Identify which cell holds the provided text, then report its [x, y] central coordinate. 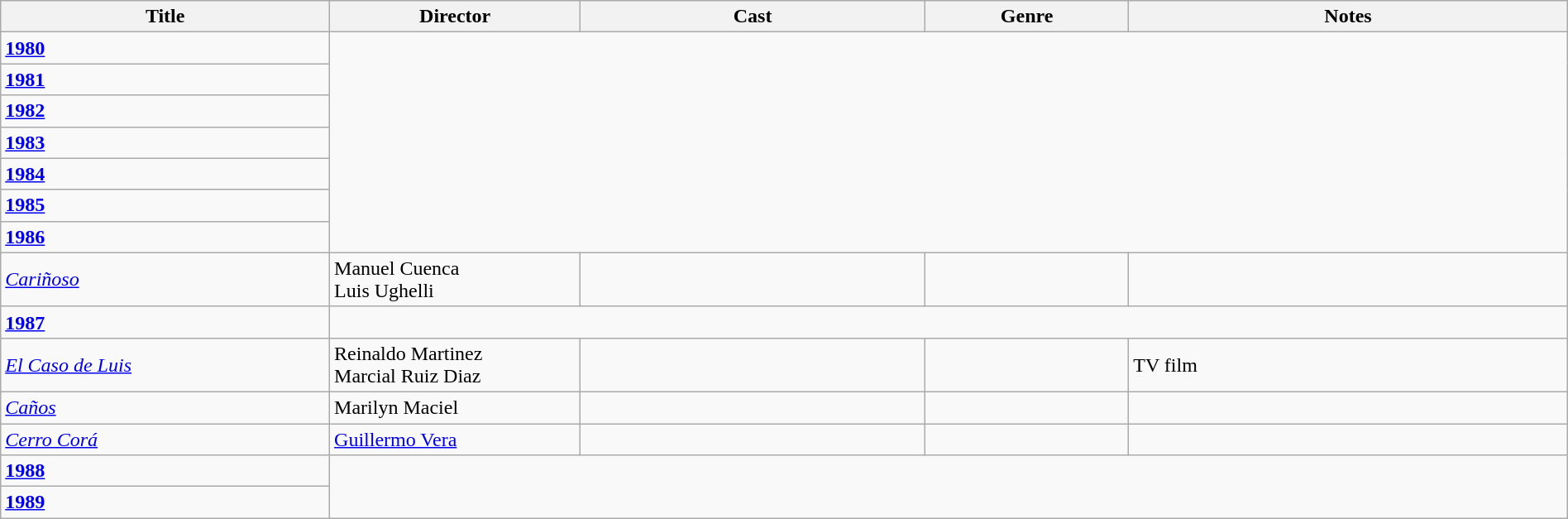
Title [165, 17]
1988 [165, 471]
Caños [165, 407]
Genre [1026, 17]
1989 [165, 502]
1983 [165, 142]
1982 [165, 111]
Marilyn Maciel [455, 407]
1981 [165, 79]
1986 [165, 237]
1985 [165, 205]
Guillermo Vera [455, 440]
1987 [165, 322]
El Caso de Luis [165, 364]
Cast [753, 17]
Notes [1348, 17]
Cariñoso [165, 280]
Manuel CuencaLuis Ughelli [455, 280]
1980 [165, 48]
Director [455, 17]
1984 [165, 174]
TV film [1348, 364]
Reinaldo MartinezMarcial Ruiz Diaz [455, 364]
Cerro Corá [165, 440]
